Locate the cell with the specified text and output its (x, y) center coordinate. 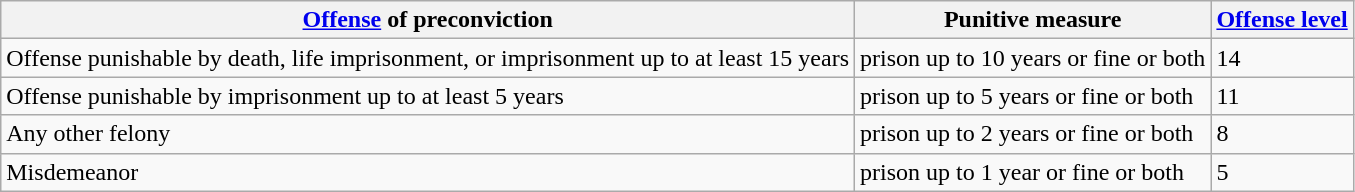
Any other felony (428, 134)
prison up to 10 years or fine or both (1033, 58)
14 (1282, 58)
11 (1282, 96)
prison up to 2 years or fine or both (1033, 134)
prison up to 5 years or fine or both (1033, 96)
5 (1282, 172)
Misdemeanor (428, 172)
Offense of preconviction (428, 20)
Offense punishable by death, life imprisonment, or imprisonment up to at least 15 years (428, 58)
Offense level (1282, 20)
prison up to 1 year or fine or both (1033, 172)
8 (1282, 134)
Punitive measure (1033, 20)
Offense punishable by imprisonment up to at least 5 years (428, 96)
